Output the [X, Y] coordinate of the center of the cell containing the given text.  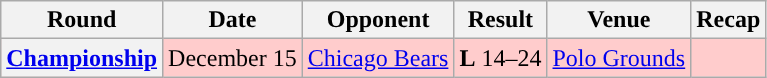
Championship [82, 58]
L 14–24 [500, 58]
Venue [619, 20]
Recap [728, 20]
Chicago Bears [378, 58]
December 15 [233, 58]
Round [82, 20]
Polo Grounds [619, 58]
Result [500, 20]
Opponent [378, 20]
Date [233, 20]
